Scan for the cell matching the given text and deliver its (X, Y) coordinate at center. 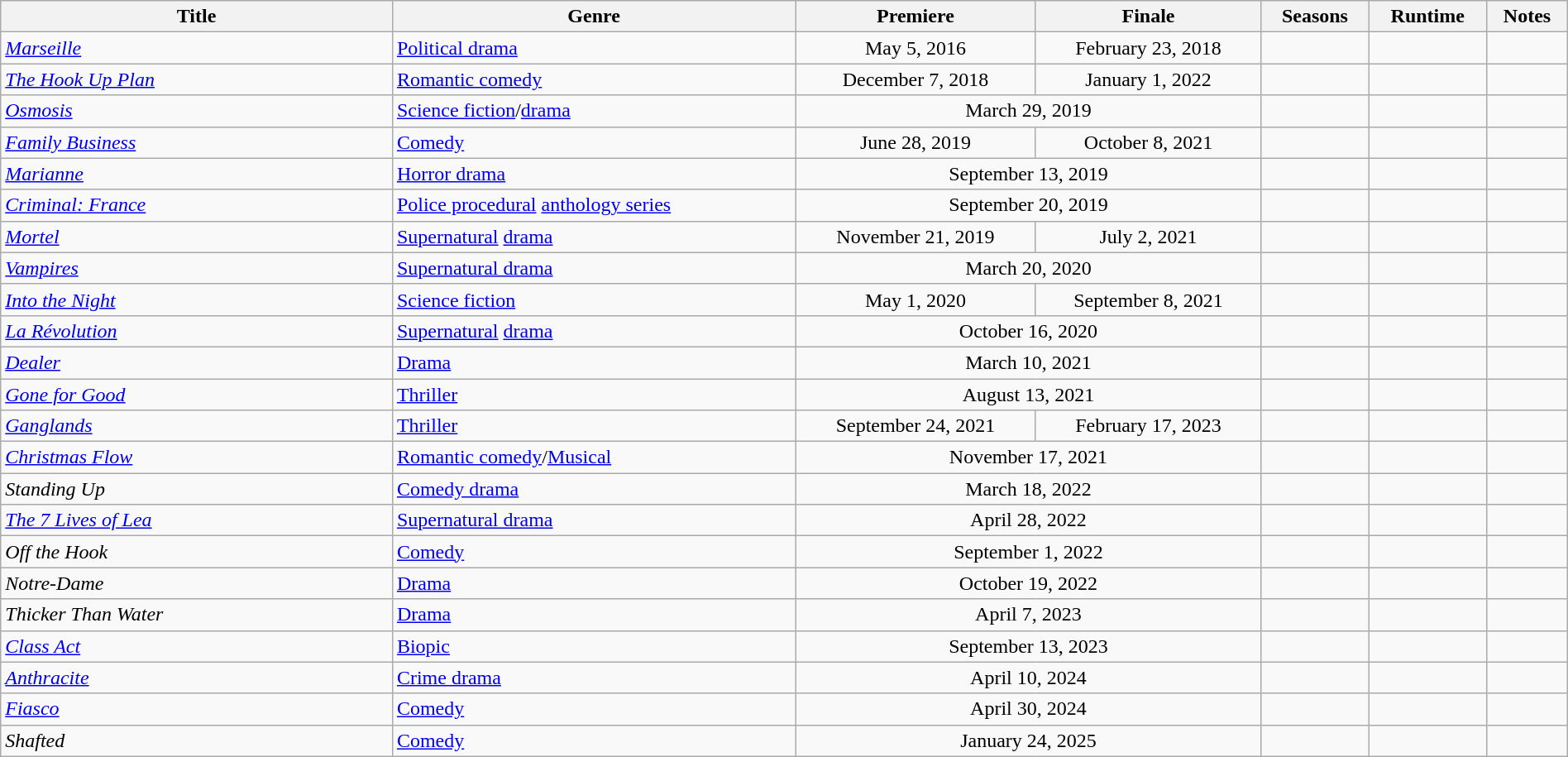
Comedy drama (594, 489)
Horror drama (594, 174)
Anthracite (197, 678)
March 10, 2021 (1029, 362)
September 13, 2023 (1029, 646)
Title (197, 17)
April 7, 2023 (1029, 615)
Genre (594, 17)
Shafted (197, 740)
October 19, 2022 (1029, 583)
Ganglands (197, 426)
December 7, 2018 (915, 79)
September 13, 2019 (1029, 174)
May 5, 2016 (915, 48)
Science fiction (594, 299)
February 23, 2018 (1148, 48)
March 20, 2020 (1029, 268)
April 10, 2024 (1029, 678)
Science fiction/drama (594, 111)
Seasons (1315, 17)
March 18, 2022 (1029, 489)
Marianne (197, 174)
February 17, 2023 (1148, 426)
Thicker Than Water (197, 615)
Notre-Dame (197, 583)
Biopic (594, 646)
Off the Hook (197, 552)
Class Act (197, 646)
March 29, 2019 (1029, 111)
Vampires (197, 268)
The Hook Up Plan (197, 79)
Finale (1148, 17)
Osmosis (197, 111)
Standing Up (197, 489)
October 16, 2020 (1029, 331)
The 7 Lives of Lea (197, 520)
Fiasco (197, 709)
Family Business (197, 142)
Romantic comedy/Musical (594, 458)
Notes (1527, 17)
Political drama (594, 48)
Mortel (197, 237)
Dealer (197, 362)
Criminal: France (197, 205)
May 1, 2020 (915, 299)
January 1, 2022 (1148, 79)
Marseille (197, 48)
January 24, 2025 (1029, 740)
August 13, 2021 (1029, 395)
June 28, 2019 (915, 142)
October 8, 2021 (1148, 142)
September 24, 2021 (915, 426)
Crime drama (594, 678)
July 2, 2021 (1148, 237)
Runtime (1427, 17)
April 28, 2022 (1029, 520)
Premiere (915, 17)
La Révolution (197, 331)
Gone for Good (197, 395)
November 21, 2019 (915, 237)
Police procedural anthology series (594, 205)
November 17, 2021 (1029, 458)
September 1, 2022 (1029, 552)
September 8, 2021 (1148, 299)
September 20, 2019 (1029, 205)
Into the Night (197, 299)
April 30, 2024 (1029, 709)
Christmas Flow (197, 458)
Romantic comedy (594, 79)
